Pinpoint the cell where the given text exists, returning its [x, y] midpoint coordinate. 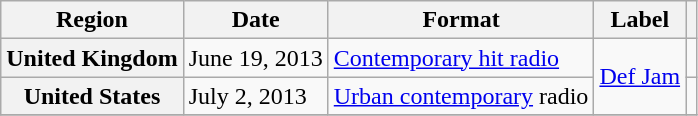
Format [461, 20]
Contemporary hit radio [461, 58]
Region [92, 20]
June 19, 2013 [256, 58]
United Kingdom [92, 58]
Def Jam [640, 77]
July 2, 2013 [256, 96]
United States [92, 96]
Label [640, 20]
Date [256, 20]
Urban contemporary radio [461, 96]
